Determine the (X, Y) coordinate at the center of the cell enclosing the given text.  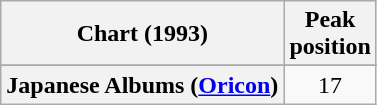
Japanese Albums (Oricon) (142, 85)
17 (330, 85)
Chart (1993) (142, 34)
Peakposition (330, 34)
